Pinpoint the cell where the given text exists, returning its (x, y) midpoint coordinate. 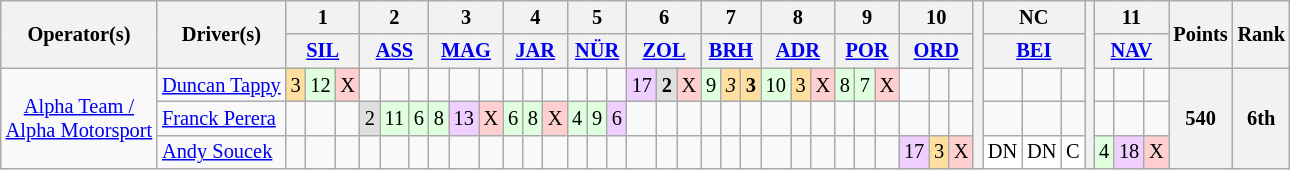
Duncan Tappy (221, 85)
NAV (1131, 51)
12 (320, 85)
18 (1129, 152)
JAR (535, 51)
BRH (731, 51)
5 (597, 17)
SIL (323, 51)
6th (1262, 118)
MAG (466, 51)
NC (1034, 17)
13 (464, 118)
NÜR (597, 51)
C (1072, 152)
Points (1200, 34)
Rank (1262, 34)
540 (1200, 118)
ADR (798, 51)
ASS (394, 51)
Andy Soucek (221, 152)
Driver(s) (221, 34)
ZOL (664, 51)
BEI (1034, 51)
Operator(s) (79, 34)
Alpha Team /Alpha Motorsport (79, 118)
Franck Perera (221, 118)
1 (323, 17)
ORD (936, 51)
POR (867, 51)
